Pinpoint the cell where the given text exists, returning its [X, Y] midpoint coordinate. 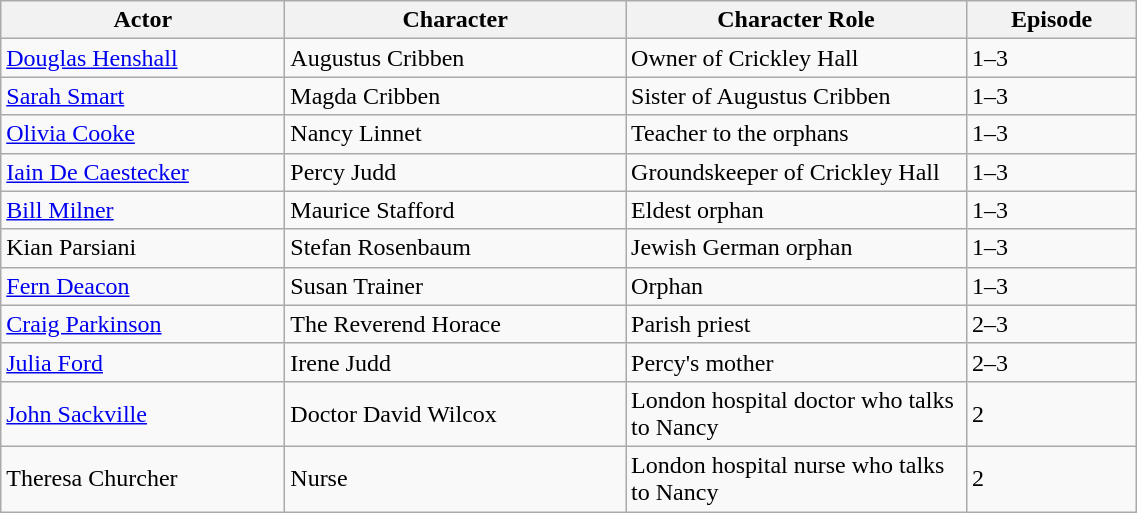
Sarah Smart [143, 96]
Character [456, 20]
Susan Trainer [456, 286]
The Reverend Horace [456, 324]
Jewish German orphan [796, 248]
Character Role [796, 20]
John Sackville [143, 414]
Fern Deacon [143, 286]
Theresa Churcher [143, 478]
Eldest orphan [796, 210]
Owner of Crickley Hall [796, 58]
London hospital doctor who talks to Nancy [796, 414]
Magda Cribben [456, 96]
Groundskeeper of Crickley Hall [796, 172]
Kian Parsiani [143, 248]
Percy Judd [456, 172]
Actor [143, 20]
Bill Milner [143, 210]
Orphan [796, 286]
Augustus Cribben [456, 58]
Craig Parkinson [143, 324]
Iain De Caestecker [143, 172]
Douglas Henshall [143, 58]
Percy's mother [796, 362]
Parish priest [796, 324]
Teacher to the orphans [796, 134]
Maurice Stafford [456, 210]
Doctor David Wilcox [456, 414]
Olivia Cooke [143, 134]
Julia Ford [143, 362]
Episode [1051, 20]
Stefan Rosenbaum [456, 248]
Sister of Augustus Cribben [796, 96]
Nurse [456, 478]
Nancy Linnet [456, 134]
London hospital nurse who talks to Nancy [796, 478]
Irene Judd [456, 362]
